Return the [X, Y] coordinate for the center point of the cell that contains the specified text.  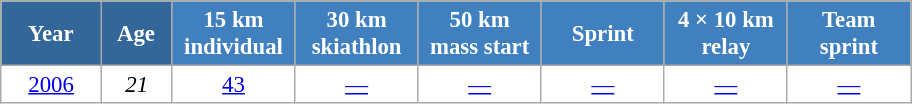
Year [52, 34]
50 km mass start [480, 34]
15 km individual [234, 34]
30 km skiathlon [356, 34]
4 × 10 km relay [726, 34]
Sprint [602, 34]
2006 [52, 85]
Age [136, 34]
Team sprint [848, 34]
21 [136, 85]
43 [234, 85]
